Search for the cell housing the specified text and yield its (X, Y) center coordinate. 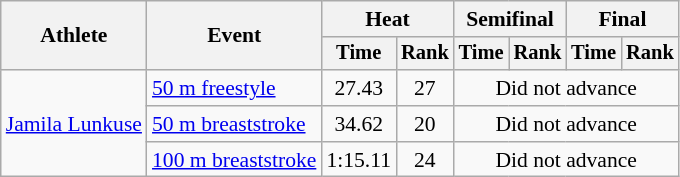
34.62 (358, 124)
Semifinal (510, 19)
27 (425, 88)
20 (425, 124)
50 m breaststroke (234, 124)
Jamila Lunkuse (74, 124)
50 m freestyle (234, 88)
Athlete (74, 36)
Event (234, 36)
27.43 (358, 88)
Heat (387, 19)
Final (622, 19)
